Extract the [x, y] coordinate from the center of the cell holding the provided text.  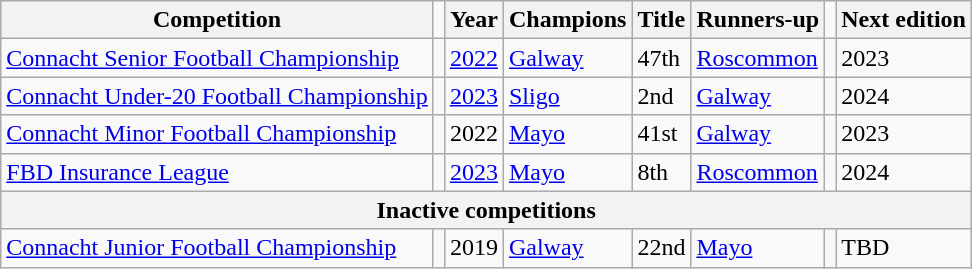
Next edition [904, 20]
Connacht Under-20 Football Championship [218, 96]
Connacht Junior Football Championship [218, 248]
FBD Insurance League [218, 172]
Sligo [567, 96]
Competition [218, 20]
Champions [567, 20]
Runners-up [758, 20]
Connacht Minor Football Championship [218, 134]
47th [662, 58]
2019 [474, 248]
Year [474, 20]
8th [662, 172]
TBD [904, 248]
22nd [662, 248]
41st [662, 134]
Title [662, 20]
Connacht Senior Football Championship [218, 58]
Inactive competitions [486, 210]
2nd [662, 96]
